Return the (x, y) coordinate for the center point of the cell that contains the specified text.  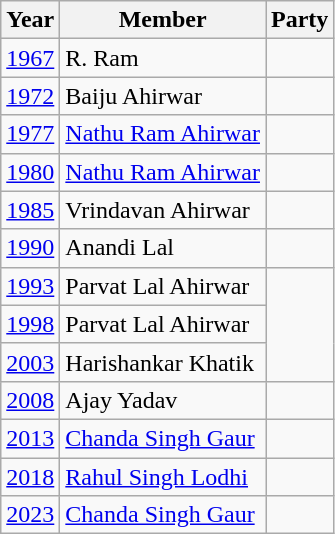
Party (300, 20)
1990 (30, 248)
1977 (30, 134)
1980 (30, 172)
2003 (30, 362)
2013 (30, 438)
Year (30, 20)
1998 (30, 324)
Ajay Yadav (163, 400)
2018 (30, 477)
1972 (30, 96)
R. Ram (163, 58)
Vrindavan Ahirwar (163, 210)
2008 (30, 400)
1985 (30, 210)
1967 (30, 58)
Member (163, 20)
1993 (30, 286)
Harishankar Khatik (163, 362)
Rahul Singh Lodhi (163, 477)
Anandi Lal (163, 248)
Baiju Ahirwar (163, 96)
2023 (30, 515)
